Scan for the cell matching the given text and deliver its (X, Y) coordinate at center. 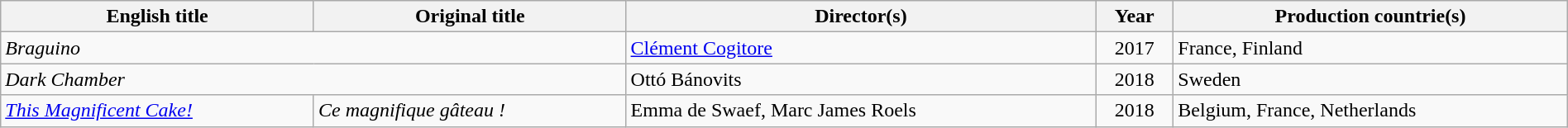
Sweden (1370, 79)
Production countrie(s) (1370, 17)
This Magnificent Cake! (157, 111)
France, Finland (1370, 48)
Dark Chamber (313, 79)
Braguino (313, 48)
Original title (470, 17)
Clément Cogitore (861, 48)
2017 (1135, 48)
English title (157, 17)
Ce magnifique gâteau ! (470, 111)
Emma de Swaef, Marc James Roels (861, 111)
Director(s) (861, 17)
Belgium, France, Netherlands (1370, 111)
Year (1135, 17)
Ottó Bánovits (861, 79)
